Return the (x, y) coordinate for the center point of the cell that contains the specified text.  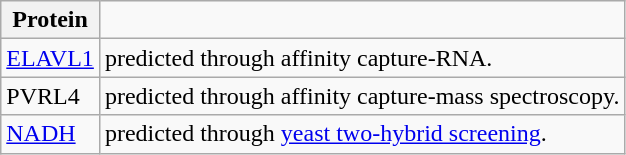
Protein (50, 20)
ELAVL1 (50, 58)
predicted through affinity capture-mass spectroscopy. (362, 96)
predicted through yeast two-hybrid screening. (362, 134)
NADH (50, 134)
predicted through affinity capture-RNA. (362, 58)
PVRL4 (50, 96)
